Identify which cell holds the provided text, then report its [X, Y] central coordinate. 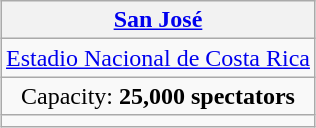
Estadio Nacional de Costa Rica [158, 58]
Capacity: 25,000 spectators [158, 96]
San José [158, 20]
